Pinpoint the cell where the given text exists, returning its (X, Y) midpoint coordinate. 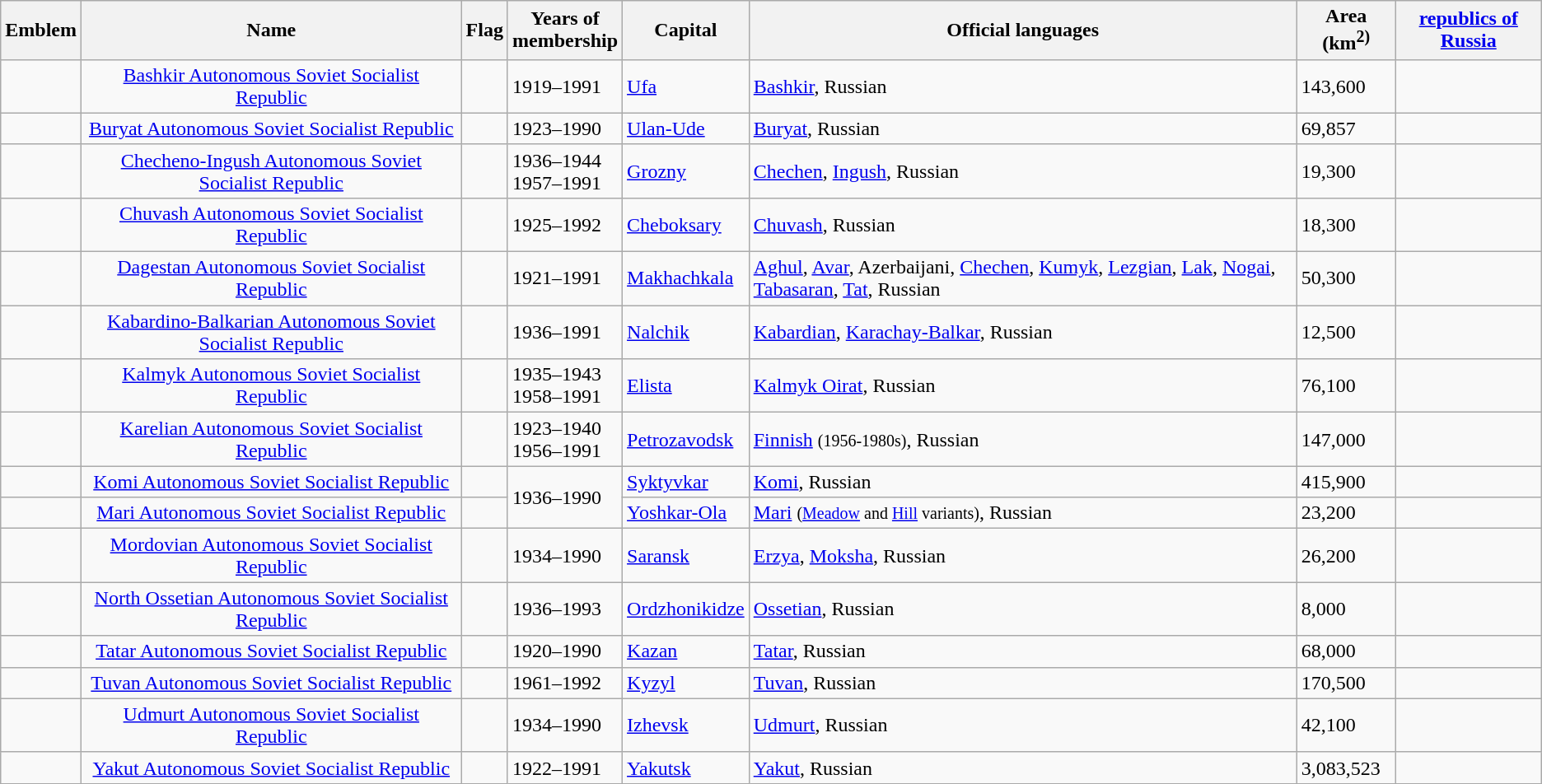
Ufa (686, 86)
Mari (Meadow and Hill variants), Russian (1023, 513)
Erzya, Moksha, Russian (1023, 555)
Komi, Russian (1023, 482)
Elista (686, 385)
Kabardino-Balkarian Autonomous Soviet Socialist Republic (271, 333)
8,000 (1346, 609)
Years ofmembership (565, 30)
Nalchik (686, 333)
1925–1992 (565, 224)
Chuvash, Russian (1023, 224)
1936–1991 (565, 333)
Kyzyl (686, 683)
Udmurt, Russian (1023, 725)
1923–1990 (565, 128)
North Ossetian Autonomous Soviet Socialist Republic (271, 609)
Komi Autonomous Soviet Socialist Republic (271, 482)
Name (271, 30)
Ordzhonikidze (686, 609)
republics of Russia (1468, 30)
Aghul, Avar, Azerbaijani, Chechen, Kumyk, Lezgian, Lak, Nogai, Tabasaran, Tat, Russian (1023, 278)
1922–1991 (565, 768)
18,300 (1346, 224)
Kalmyk Oirat, Russian (1023, 385)
Emblem (41, 30)
1961–1992 (565, 683)
170,500 (1346, 683)
Capital (686, 30)
Syktyvkar (686, 482)
Chechen, Ingush, Russian (1023, 171)
Official languages (1023, 30)
Cheboksary (686, 224)
1920–1990 (565, 651)
68,000 (1346, 651)
12,500 (1346, 333)
Kabardian, Karachay-Balkar, Russian (1023, 333)
Yakutsk (686, 768)
Checheno-Ingush Autonomous Soviet Socialist Republic (271, 171)
Yoshkar-Ola (686, 513)
1936–19441957–1991 (565, 171)
1923–19401956–1991 (565, 440)
Mordovian Autonomous Soviet Socialist Republic (271, 555)
76,100 (1346, 385)
1936–1990 (565, 497)
415,900 (1346, 482)
1921–1991 (565, 278)
Kazan (686, 651)
Karelian Autonomous Soviet Socialist Republic (271, 440)
Tuvan, Russian (1023, 683)
1919–1991 (565, 86)
23,200 (1346, 513)
Tatar Autonomous Soviet Socialist Republic (271, 651)
Bashkir Autonomous Soviet Socialist Republic (271, 86)
19,300 (1346, 171)
Grozny (686, 171)
Buryat Autonomous Soviet Socialist Republic (271, 128)
Bashkir, Russian (1023, 86)
Chuvash Autonomous Soviet Socialist Republic (271, 224)
Finnish (1956-1980s), Russian (1023, 440)
Area (km2) (1346, 30)
Buryat, Russian (1023, 128)
Yakut Autonomous Soviet Socialist Republic (271, 768)
Mari Autonomous Soviet Socialist Republic (271, 513)
26,200 (1346, 555)
147,000 (1346, 440)
Udmurt Autonomous Soviet Socialist Republic (271, 725)
3,083,523 (1346, 768)
50,300 (1346, 278)
Ossetian, Russian (1023, 609)
Yakut, Russian (1023, 768)
1935–19431958–1991 (565, 385)
Tatar, Russian (1023, 651)
Dagestan Autonomous Soviet Socialist Republic (271, 278)
Makhachkala (686, 278)
69,857 (1346, 128)
Izhevsk (686, 725)
Flag (484, 30)
1936–1993 (565, 609)
Kalmyk Autonomous Soviet Socialist Republic (271, 385)
Tuvan Autonomous Soviet Socialist Republic (271, 683)
Ulan-Ude (686, 128)
Petrozavodsk (686, 440)
143,600 (1346, 86)
42,100 (1346, 725)
Saransk (686, 555)
